Extract the [x, y] coordinate from the center of the cell holding the provided text.  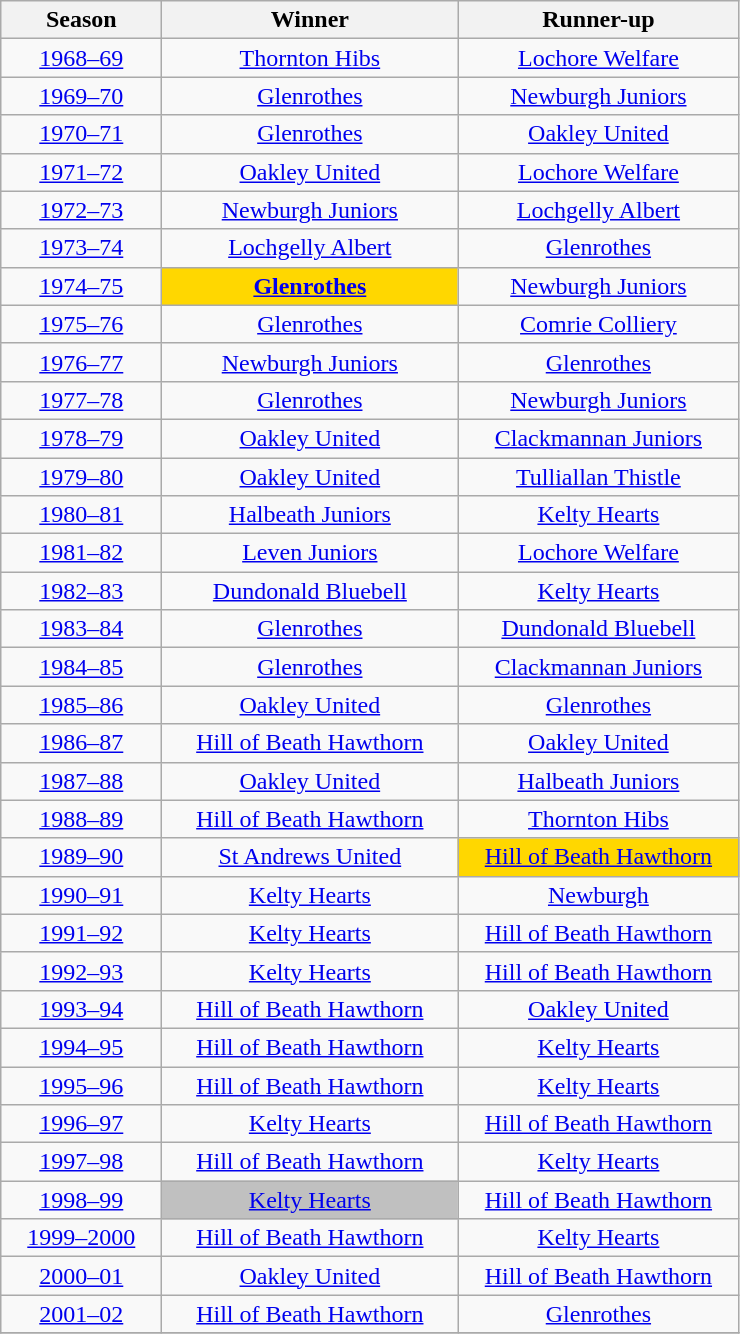
1991–92 [82, 933]
Comrie Colliery [598, 324]
Winner [310, 20]
1969–70 [82, 96]
1995–96 [82, 1085]
1976–77 [82, 362]
1985–86 [82, 705]
1979–80 [82, 477]
1998–99 [82, 1200]
1994–95 [82, 1047]
1980–81 [82, 515]
1977–78 [82, 400]
1997–98 [82, 1162]
1978–79 [82, 438]
1972–73 [82, 210]
1968–69 [82, 58]
1970–71 [82, 134]
Newburgh [598, 895]
1999–2000 [82, 1238]
1987–88 [82, 781]
1984–85 [82, 667]
1993–94 [82, 1009]
1975–76 [82, 324]
Season [82, 20]
1973–74 [82, 248]
1983–84 [82, 629]
1982–83 [82, 591]
Tulliallan Thistle [598, 477]
1981–82 [82, 553]
1989–90 [82, 857]
1992–93 [82, 971]
1971–72 [82, 172]
1996–97 [82, 1124]
1974–75 [82, 286]
1986–87 [82, 743]
St Andrews United [310, 857]
2000–01 [82, 1276]
1988–89 [82, 819]
1990–91 [82, 895]
Runner-up [598, 20]
Leven Juniors [310, 553]
2001–02 [82, 1314]
